Pinpoint the cell where the given text exists, returning its [x, y] midpoint coordinate. 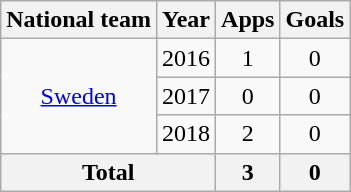
2 [248, 134]
Year [186, 20]
Sweden [79, 96]
National team [79, 20]
Goals [315, 20]
2018 [186, 134]
Total [108, 172]
3 [248, 172]
1 [248, 58]
2017 [186, 96]
2016 [186, 58]
Apps [248, 20]
